Extract the [x, y] coordinate from the center of the cell holding the provided text.  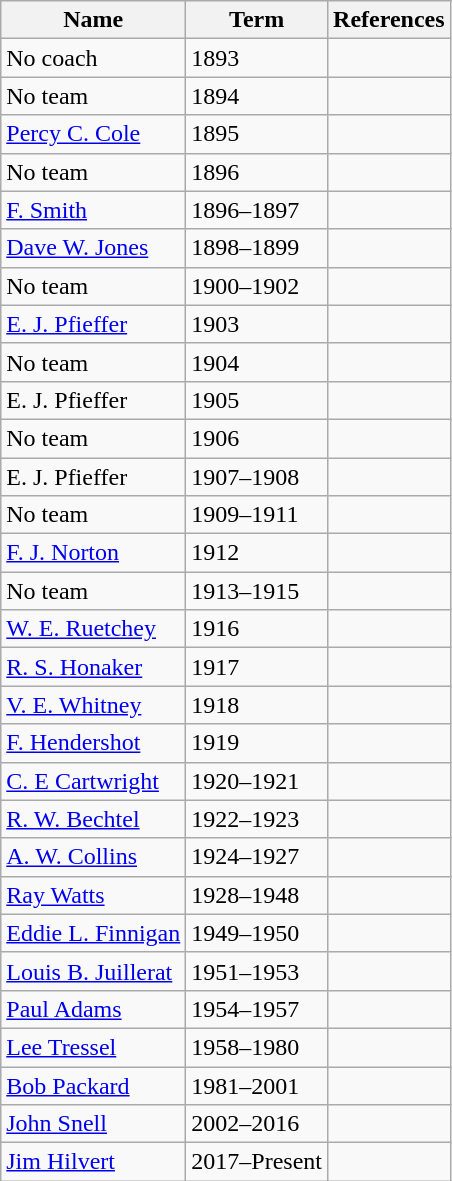
F. J. Norton [94, 553]
2017–Present [257, 1162]
W. E. Ruetchey [94, 629]
1898–1899 [257, 248]
1896 [257, 172]
1903 [257, 324]
R. S. Honaker [94, 667]
1912 [257, 553]
C. E Cartwright [94, 781]
1895 [257, 134]
1922–1923 [257, 819]
1893 [257, 58]
1900–1902 [257, 286]
1951–1953 [257, 971]
1919 [257, 743]
John Snell [94, 1124]
Ray Watts [94, 895]
1905 [257, 400]
1894 [257, 96]
1924–1927 [257, 857]
F. Hendershot [94, 743]
Louis B. Juillerat [94, 971]
1949–1950 [257, 933]
Percy C. Cole [94, 134]
1918 [257, 705]
Paul Adams [94, 1009]
Bob Packard [94, 1085]
Lee Tressel [94, 1047]
Eddie L. Finnigan [94, 933]
1981–2001 [257, 1085]
A. W. Collins [94, 857]
1917 [257, 667]
No coach [94, 58]
2002–2016 [257, 1124]
1913–1915 [257, 591]
Jim Hilvert [94, 1162]
1920–1921 [257, 781]
F. Smith [94, 210]
1906 [257, 438]
1904 [257, 362]
Name [94, 20]
1896–1897 [257, 210]
References [390, 20]
1958–1980 [257, 1047]
1928–1948 [257, 895]
1954–1957 [257, 1009]
V. E. Whitney [94, 705]
1907–1908 [257, 477]
1916 [257, 629]
1909–1911 [257, 515]
Dave W. Jones [94, 248]
R. W. Bechtel [94, 819]
Term [257, 20]
